Search for the cell housing the specified text and yield its (x, y) center coordinate. 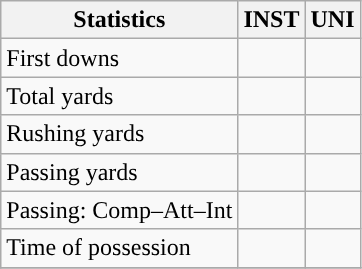
Time of possession (120, 248)
INST (272, 20)
Rushing yards (120, 134)
Statistics (120, 20)
Total yards (120, 96)
Passing: Comp–Att–Int (120, 210)
UNI (332, 20)
First downs (120, 58)
Passing yards (120, 172)
